Identify which cell holds the provided text, then report its (x, y) central coordinate. 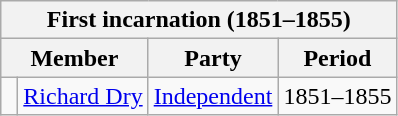
1851–1855 (338, 96)
First incarnation (1851–1855) (199, 20)
Member (74, 58)
Richard Dry (83, 96)
Independent (213, 96)
Period (338, 58)
Party (213, 58)
